Detect which cell encompasses the target text, then output its [x, y] center coordinate. 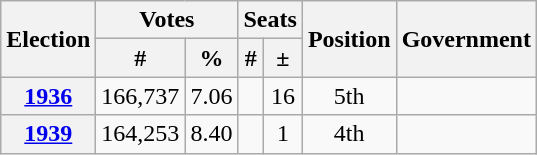
1939 [48, 134]
166,737 [140, 96]
Seats [270, 20]
4th [349, 134]
± [282, 58]
Election [48, 39]
1 [282, 134]
Position [349, 39]
16 [282, 96]
5th [349, 96]
% [212, 58]
164,253 [140, 134]
7.06 [212, 96]
Votes [167, 20]
1936 [48, 96]
8.40 [212, 134]
Government [466, 39]
